Output the [X, Y] coordinate of the center of the cell containing the given text.  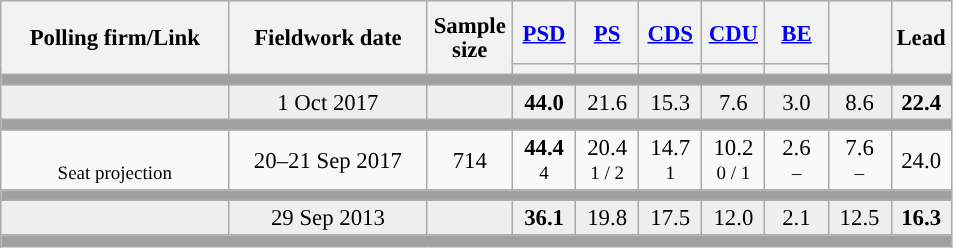
Polling firm/Link [115, 38]
2.1 [796, 218]
Lead [921, 38]
15.3 [670, 102]
19.8 [608, 218]
22.4 [921, 102]
29 Sep 2013 [328, 218]
44.44 [544, 160]
8.6 [860, 102]
CDS [670, 32]
3.0 [796, 102]
17.5 [670, 218]
14.71 [670, 160]
Fieldwork date [328, 38]
1 Oct 2017 [328, 102]
PSD [544, 32]
20–21 Sep 2017 [328, 160]
24.0 [921, 160]
21.6 [608, 102]
10.20 / 1 [734, 160]
Seat projection [115, 160]
Sample size [470, 38]
BE [796, 32]
CDU [734, 32]
36.1 [544, 218]
20.41 / 2 [608, 160]
7.6 [734, 102]
12.5 [860, 218]
7.6– [860, 160]
44.0 [544, 102]
16.3 [921, 218]
PS [608, 32]
714 [470, 160]
2.6– [796, 160]
12.0 [734, 218]
